Extract the (X, Y) coordinate from the center of the cell holding the provided text.  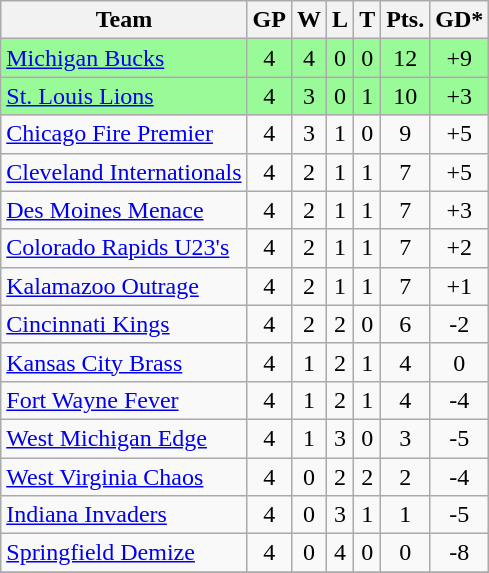
Kansas City Brass (124, 362)
St. Louis Lions (124, 96)
-8 (460, 553)
L (340, 20)
Fort Wayne Fever (124, 400)
Chicago Fire Premier (124, 134)
GD* (460, 20)
10 (406, 96)
Michigan Bucks (124, 58)
Kalamazoo Outrage (124, 286)
Indiana Invaders (124, 515)
W (308, 20)
Colorado Rapids U23's (124, 248)
9 (406, 134)
+1 (460, 286)
GP (269, 20)
Pts. (406, 20)
6 (406, 324)
Cleveland Internationals (124, 172)
Des Moines Menace (124, 210)
12 (406, 58)
-2 (460, 324)
+9 (460, 58)
T (368, 20)
Springfield Demize (124, 553)
Cincinnati Kings (124, 324)
Team (124, 20)
+2 (460, 248)
West Michigan Edge (124, 438)
West Virginia Chaos (124, 477)
